Locate the cell with the specified text and output its (X, Y) center coordinate. 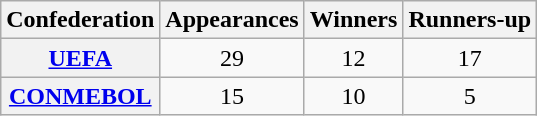
CONMEBOL (80, 96)
5 (470, 96)
17 (470, 58)
12 (354, 58)
UEFA (80, 58)
15 (232, 96)
10 (354, 96)
29 (232, 58)
Confederation (80, 20)
Winners (354, 20)
Appearances (232, 20)
Runners-up (470, 20)
